Scan for the cell matching the given text and deliver its (x, y) coordinate at center. 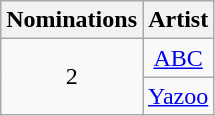
Nominations (72, 20)
2 (72, 77)
ABC (178, 58)
Yazoo (178, 96)
Artist (178, 20)
